Determine the [X, Y] coordinate at the center of the cell enclosing the given text.  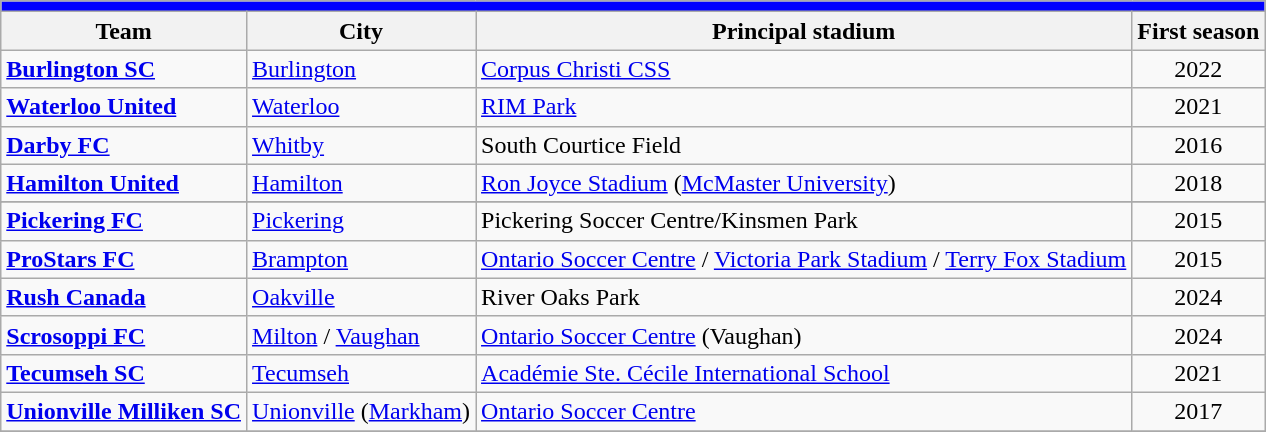
Oakville [362, 297]
2017 [1198, 411]
South Courtice Field [804, 145]
Milton / Vaughan [362, 335]
RIM Park [804, 107]
River Oaks Park [804, 297]
Rush Canada [124, 297]
Whitby [362, 145]
Principal stadium [804, 31]
City [362, 31]
Académie Ste. Cécile International School [804, 373]
Waterloo [362, 107]
2018 [1198, 183]
Ontario Soccer Centre / Victoria Park Stadium / Terry Fox Stadium [804, 259]
Burlington [362, 69]
Ontario Soccer Centre (Vaughan) [804, 335]
2022 [1198, 69]
Unionville (Markham) [362, 411]
Tecumseh [362, 373]
Pickering Soccer Centre/Kinsmen Park [804, 221]
Burlington SC [124, 69]
Scrosoppi FC [124, 335]
Darby FC [124, 145]
Hamilton United [124, 183]
Team [124, 31]
Unionville Milliken SC [124, 411]
First season [1198, 31]
Hamilton [362, 183]
ProStars FC [124, 259]
Corpus Christi CSS [804, 69]
Pickering [362, 221]
Ron Joyce Stadium (McMaster University) [804, 183]
Waterloo United [124, 107]
Pickering FC [124, 221]
Brampton [362, 259]
2016 [1198, 145]
Tecumseh SC [124, 373]
Ontario Soccer Centre [804, 411]
